Determine the (x, y) coordinate at the center of the cell enclosing the given text.  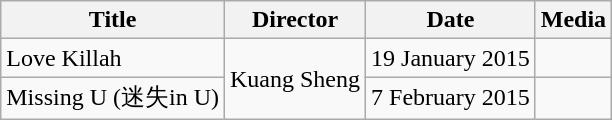
Media (573, 20)
Missing U (迷失in U) (113, 98)
Date (451, 20)
19 January 2015 (451, 58)
Love Killah (113, 58)
7 February 2015 (451, 98)
Title (113, 20)
Director (294, 20)
Kuang Sheng (294, 80)
